Provide the (X, Y) coordinate of the cell's center where the given text is located.  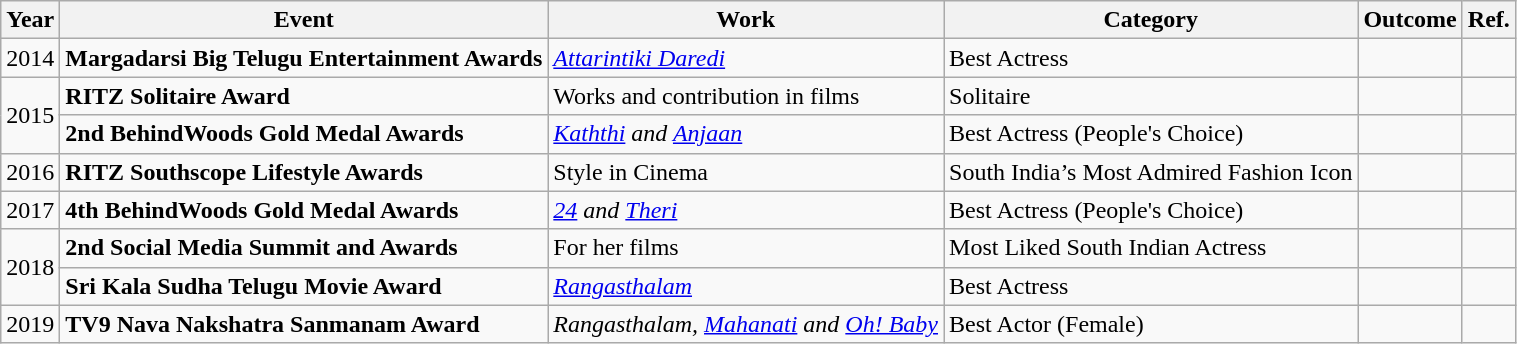
Margadarsi Big Telugu Entertainment Awards (304, 58)
South India’s Most Admired Fashion Icon (1151, 172)
Best Actor (Female) (1151, 324)
2nd BehindWoods Gold Medal Awards (304, 134)
RITZ Solitaire Award (304, 96)
Ref. (1488, 20)
Kaththi and Anjaan (746, 134)
RITZ Southscope Lifestyle Awards (304, 172)
Style in Cinema (746, 172)
4th BehindWoods Gold Medal Awards (304, 210)
Solitaire (1151, 96)
2015 (30, 115)
24 and Theri (746, 210)
Event (304, 20)
2019 (30, 324)
2016 (30, 172)
Most Liked South Indian Actress (1151, 248)
Work (746, 20)
Rangasthalam, Mahanati and Oh! Baby (746, 324)
2014 (30, 58)
Sri Kala Sudha Telugu Movie Award (304, 286)
TV9 Nava Nakshatra Sanmanam Award (304, 324)
Category (1151, 20)
2018 (30, 267)
Year (30, 20)
Attarintiki Daredi (746, 58)
For her films (746, 248)
Outcome (1410, 20)
Rangasthalam (746, 286)
2nd Social Media Summit and Awards (304, 248)
Works and contribution in films (746, 96)
2017 (30, 210)
